Extract the (x, y) coordinate from the center of the cell holding the provided text.  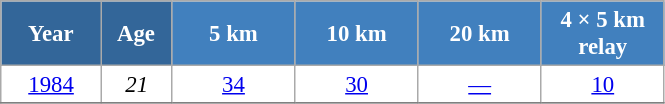
Year (52, 34)
20 km (480, 34)
— (480, 85)
Age (136, 34)
5 km (234, 34)
10 km (356, 34)
30 (356, 85)
1984 (52, 85)
21 (136, 85)
4 × 5 km relay (602, 34)
34 (234, 85)
10 (602, 85)
